Determine the (X, Y) coordinate at the center of the cell enclosing the given text.  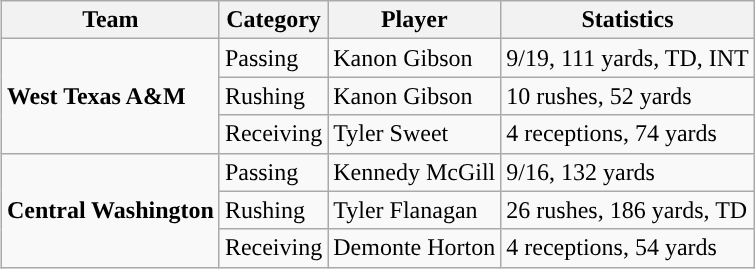
Kennedy McGill (414, 172)
4 receptions, 74 yards (628, 134)
10 rushes, 52 yards (628, 96)
Demonte Horton (414, 248)
Statistics (628, 20)
Team (110, 20)
Tyler Flanagan (414, 210)
9/19, 111 yards, TD, INT (628, 58)
9/16, 132 yards (628, 172)
Central Washington (110, 210)
Category (273, 20)
4 receptions, 54 yards (628, 248)
West Texas A&M (110, 96)
26 rushes, 186 yards, TD (628, 210)
Tyler Sweet (414, 134)
Player (414, 20)
